For the text-containing cell, return its midpoint in (x, y) coordinate format. 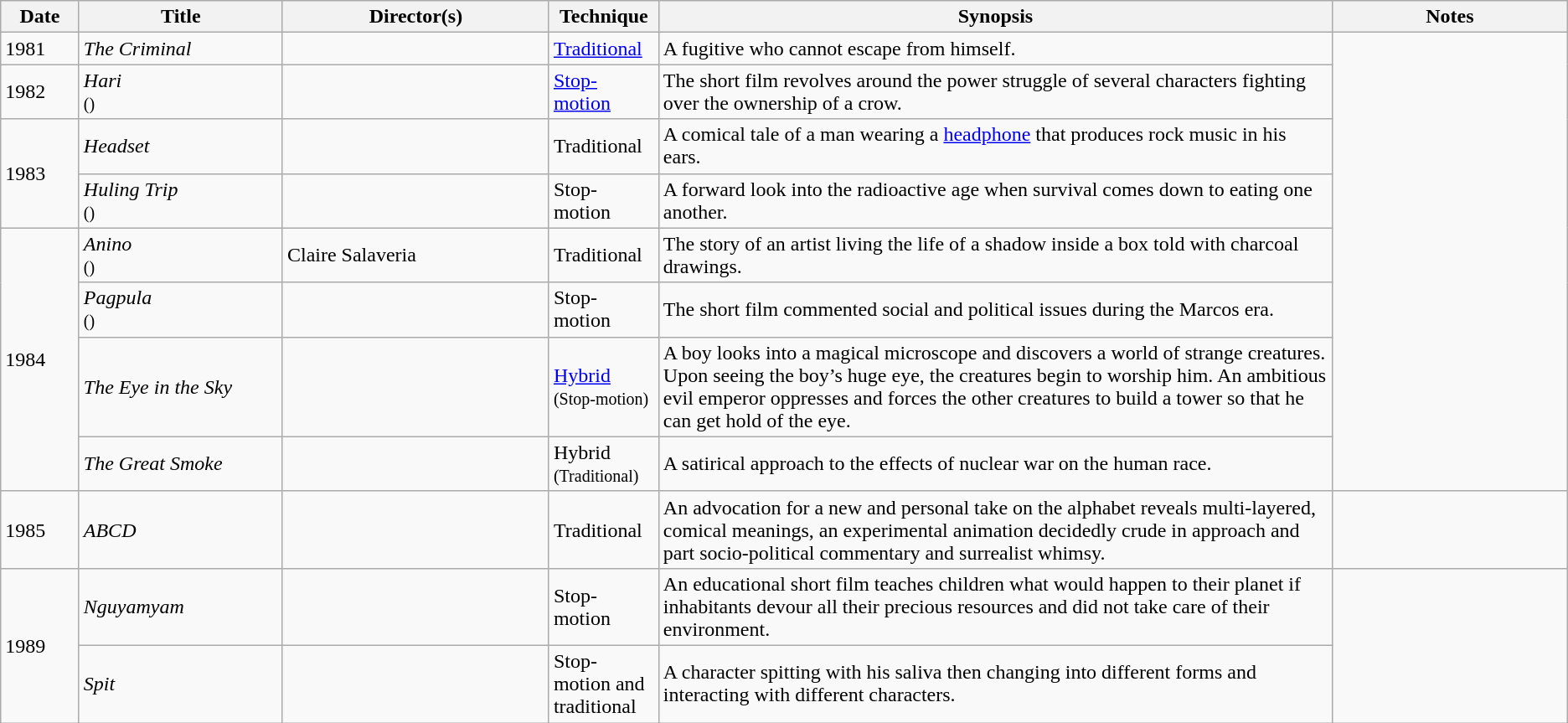
1982 (40, 92)
A fugitive who cannot escape from himself. (995, 49)
Notes (1451, 17)
ABCD (181, 529)
The story of an artist living the life of a shadow inside a box told with charcoal drawings. (995, 255)
A comical tale of a man wearing a headphone that produces rock music in his ears. (995, 146)
The Criminal (181, 49)
Nguyamyam (181, 607)
Hari() (181, 92)
Synopsis (995, 17)
1981 (40, 49)
Title (181, 17)
The short film revolves around the power struggle of several characters fighting over the ownership of a crow. (995, 92)
A forward look into the radioactive age when survival comes down to eating one another. (995, 201)
1985 (40, 529)
1983 (40, 173)
Huling Trip() (181, 201)
The short film commented social and political issues during the Marcos era. (995, 310)
Headset (181, 146)
Spit (181, 684)
Stop-motion and traditional (603, 684)
1989 (40, 645)
The Great Smoke (181, 464)
Hybrid(Stop-motion) (603, 387)
The Eye in the Sky (181, 387)
1984 (40, 359)
Director(s) (415, 17)
A satirical approach to the effects of nuclear war on the human race. (995, 464)
Claire Salaveria (415, 255)
Hybrid(Traditional) (603, 464)
Pagpula() (181, 310)
Technique (603, 17)
Anino() (181, 255)
Date (40, 17)
A character spitting with his saliva then changing into different forms and interacting with different characters. (995, 684)
